Identify which cell holds the provided text, then report its [X, Y] central coordinate. 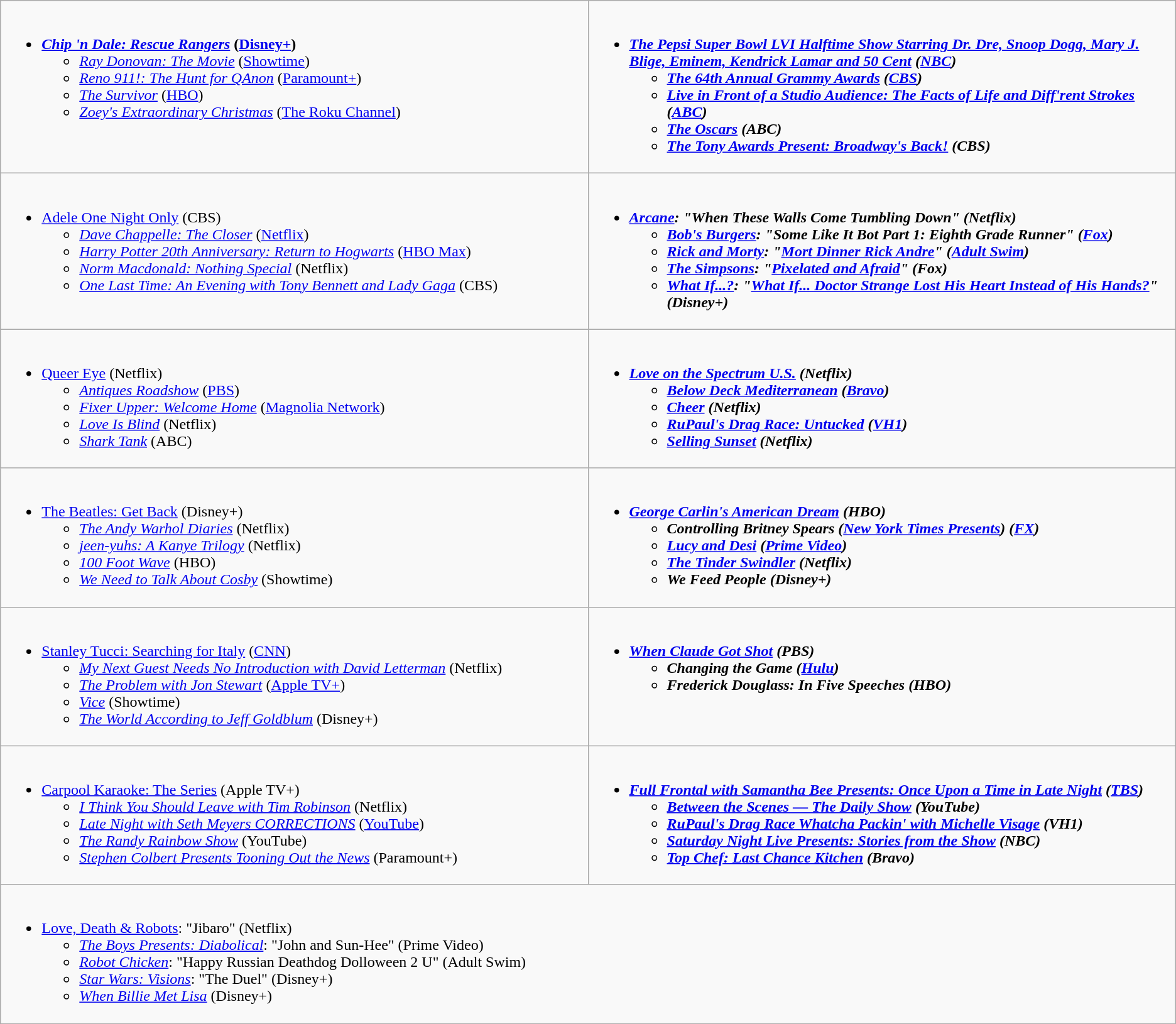
Love on the Spectrum U.S. (Netflix)Below Deck Mediterranean (Bravo)Cheer (Netflix)RuPaul's Drag Race: Untucked (VH1)Selling Sunset (Netflix) [882, 398]
Queer Eye (Netflix)Antiques Roadshow (PBS)Fixer Upper: Welcome Home (Magnolia Network)Love Is Blind (Netflix)Shark Tank (ABC) [294, 398]
When Claude Got Shot (PBS)Changing the Game (Hulu)Frederick Douglass: In Five Speeches (HBO) [882, 676]
